Provide the [X, Y] coordinate of the cell's center where the given text is located.  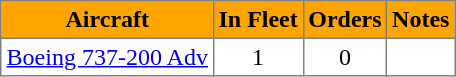
Orders [345, 20]
In Fleet [258, 20]
0 [345, 57]
Boeing 737-200 Adv [107, 57]
1 [258, 57]
Aircraft [107, 20]
Notes [421, 20]
